Return (x, y) of the center of cell containing provided text 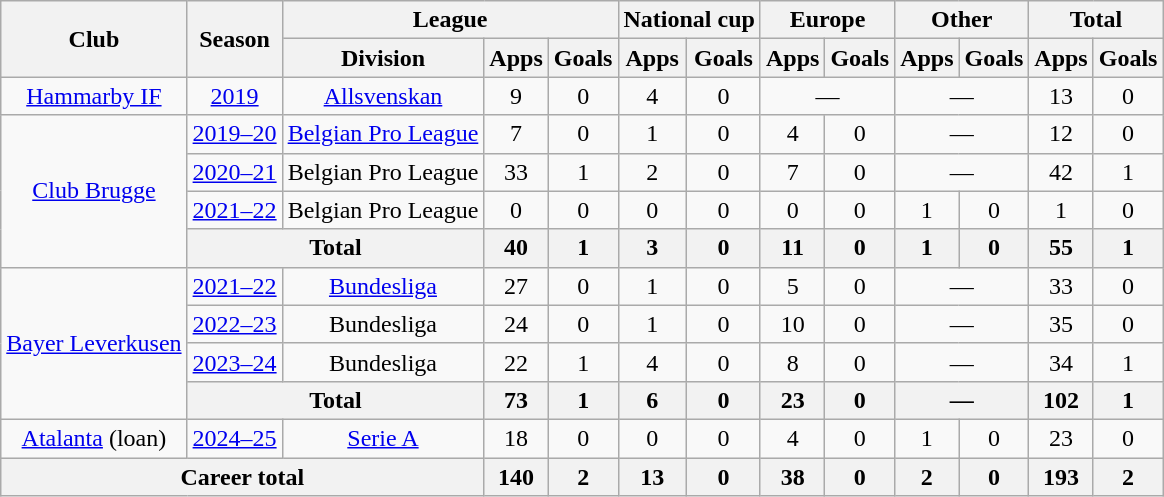
Club (94, 39)
6 (652, 400)
Hammarby IF (94, 96)
2022–23 (234, 324)
42 (1061, 172)
2020–21 (234, 172)
10 (792, 324)
35 (1061, 324)
Career total (242, 477)
Other (962, 20)
League (450, 20)
27 (516, 286)
140 (516, 477)
National cup (689, 20)
22 (516, 362)
73 (516, 400)
3 (652, 248)
Europe (827, 20)
5 (792, 286)
2019–20 (234, 134)
193 (1061, 477)
2023–24 (234, 362)
Division (383, 58)
102 (1061, 400)
Bayer Leverkusen (94, 343)
Atalanta (loan) (94, 438)
12 (1061, 134)
34 (1061, 362)
Allsvenskan (383, 96)
2019 (234, 96)
40 (516, 248)
8 (792, 362)
9 (516, 96)
24 (516, 324)
Serie A (383, 438)
11 (792, 248)
18 (516, 438)
38 (792, 477)
Season (234, 39)
Club Brugge (94, 191)
2024–25 (234, 438)
55 (1061, 248)
